Identify which cell holds the provided text, then report its [X, Y] central coordinate. 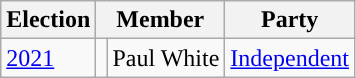
Independent [290, 58]
2021 [48, 58]
Paul White [166, 58]
Election [48, 20]
Party [290, 20]
Member [160, 20]
